Return the (X, Y) coordinate for the center point of the cell that contains the specified text.  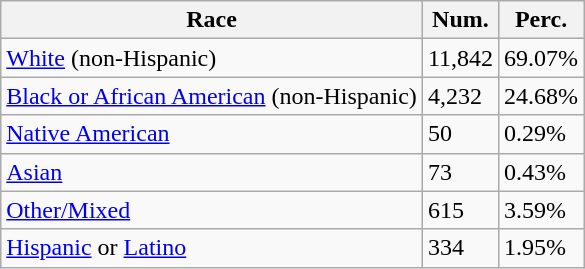
Native American (212, 134)
Asian (212, 172)
Black or African American (non-Hispanic) (212, 96)
24.68% (542, 96)
50 (460, 134)
Num. (460, 20)
0.43% (542, 172)
0.29% (542, 134)
Other/Mixed (212, 210)
Hispanic or Latino (212, 248)
11,842 (460, 58)
4,232 (460, 96)
1.95% (542, 248)
334 (460, 248)
73 (460, 172)
615 (460, 210)
White (non-Hispanic) (212, 58)
Perc. (542, 20)
Race (212, 20)
69.07% (542, 58)
3.59% (542, 210)
